Detect which cell encompasses the target text, then output its [X, Y] center coordinate. 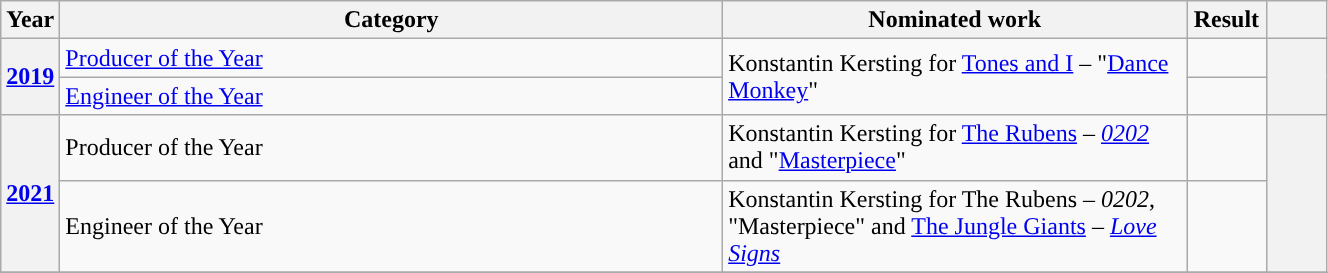
2021 [30, 194]
Konstantin Kersting for The Rubens – 0202, "Masterpiece" and The Jungle Giants – Love Signs [955, 226]
Result [1227, 20]
Konstantin Kersting for The Rubens – 0202 and "Masterpiece" [955, 148]
Nominated work [955, 20]
Konstantin Kersting for Tones and I – "Dance Monkey" [955, 77]
2019 [30, 77]
Year [30, 20]
Category [392, 20]
